Locate the cell with the specified text and output its [X, Y] center coordinate. 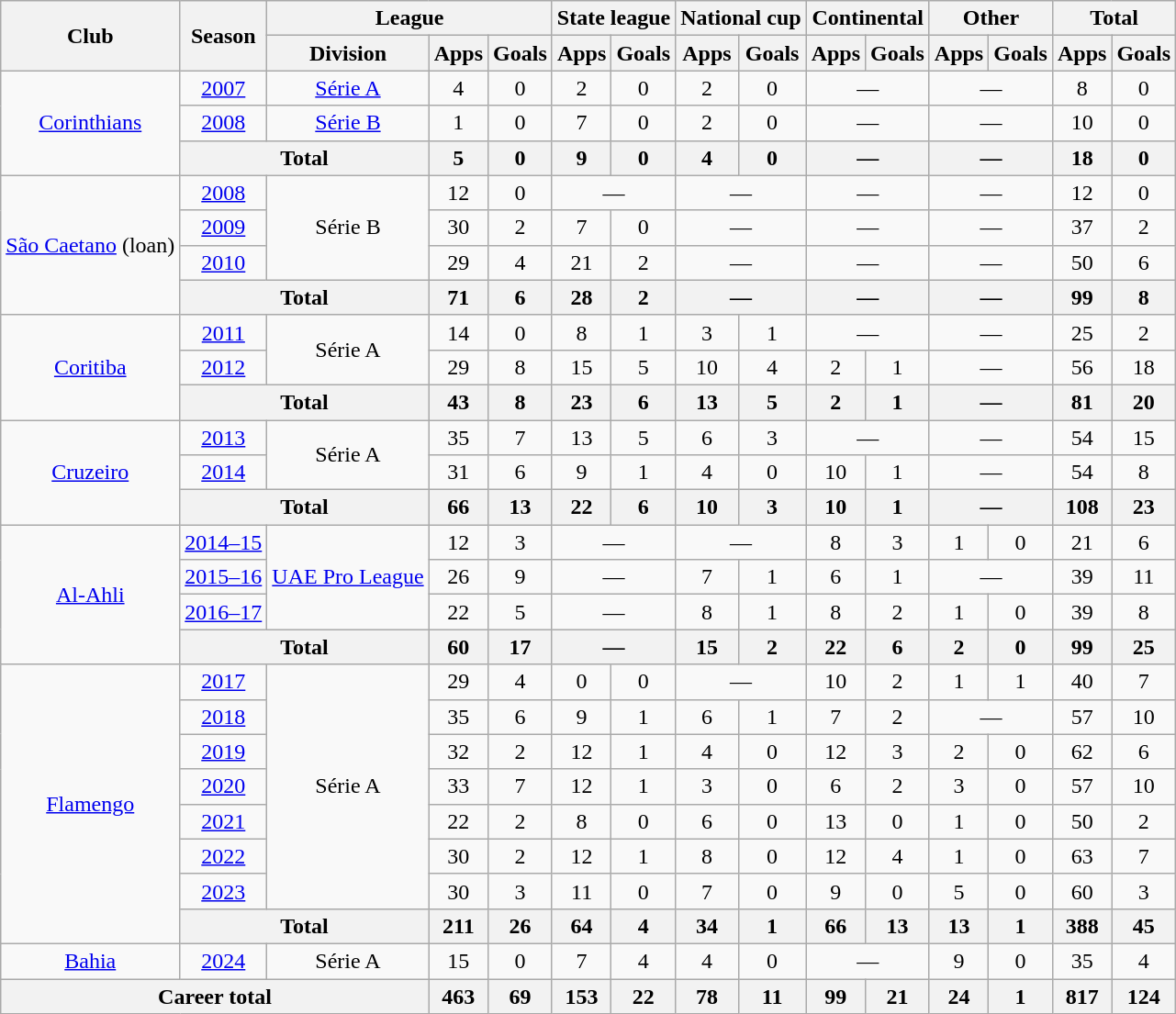
64 [581, 926]
2007 [224, 88]
17 [521, 647]
33 [458, 786]
Continental [868, 18]
45 [1144, 926]
20 [1144, 402]
153 [581, 996]
2014–15 [224, 542]
2016–17 [224, 612]
2019 [224, 752]
Bahia [90, 961]
63 [1081, 856]
24 [958, 996]
Al-Ahli [90, 595]
2021 [224, 821]
43 [458, 402]
Season [224, 36]
2020 [224, 786]
2018 [224, 717]
Club [90, 36]
37 [1081, 228]
69 [521, 996]
2015–16 [224, 577]
2022 [224, 856]
2013 [224, 438]
Division [348, 53]
124 [1144, 996]
State league [613, 18]
56 [1081, 367]
2014 [224, 473]
2023 [224, 891]
Flamengo [90, 804]
211 [458, 926]
UAE Pro League [348, 577]
São Caetano (loan) [90, 245]
40 [1081, 682]
71 [458, 297]
2010 [224, 262]
108 [1081, 507]
Cruzeiro [90, 473]
28 [581, 297]
817 [1081, 996]
14 [458, 332]
League [409, 18]
463 [458, 996]
2011 [224, 332]
Career total [215, 996]
2012 [224, 367]
34 [707, 926]
National cup [741, 18]
Corinthians [90, 123]
31 [458, 473]
32 [458, 752]
81 [1081, 402]
62 [1081, 752]
Coritiba [90, 367]
2009 [224, 228]
2017 [224, 682]
388 [1081, 926]
2024 [224, 961]
Other [991, 18]
78 [707, 996]
